Extract the (X, Y) coordinate from the center of the cell holding the provided text.  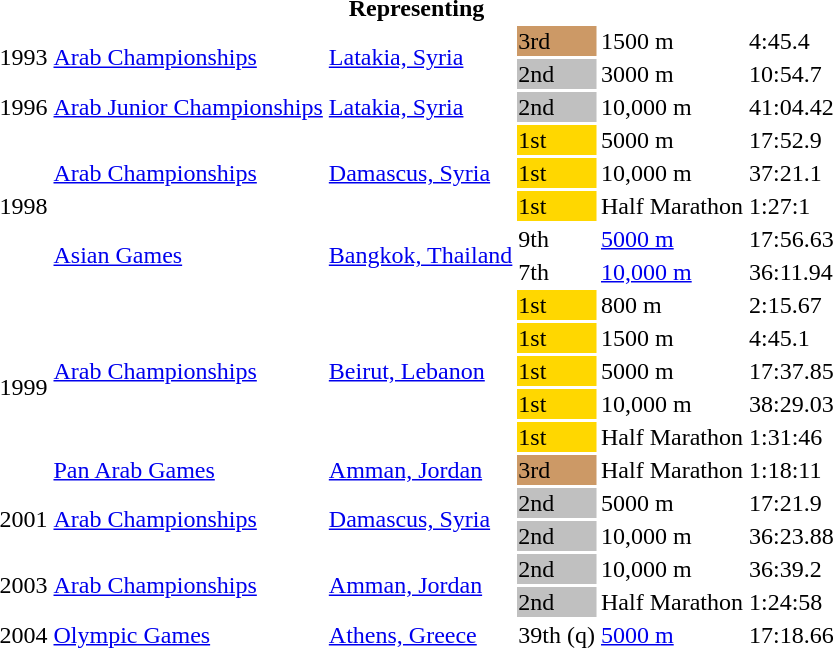
9th (557, 239)
Beirut, Lebanon (420, 371)
Arab Junior Championships (188, 107)
7th (557, 272)
800 m (672, 305)
Bangkok, Thailand (420, 256)
Pan Arab Games (188, 470)
Asian Games (188, 256)
3000 m (672, 74)
